Determine the (X, Y) coordinate at the center of the cell enclosing the given text.  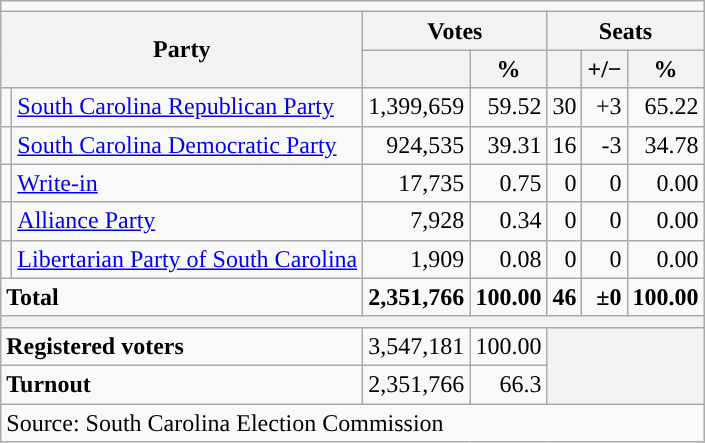
39.31 (508, 145)
Libertarian Party of South Carolina (188, 259)
±0 (604, 297)
3,547,181 (416, 346)
1,399,659 (416, 107)
65.22 (666, 107)
0.08 (508, 259)
0.75 (508, 183)
66.3 (508, 384)
1,909 (416, 259)
Alliance Party (188, 221)
34.78 (666, 145)
-3 (604, 145)
Votes (455, 31)
16 (564, 145)
Write-in (188, 183)
Total (182, 297)
Source: South Carolina Election Commission (352, 423)
South Carolina Republican Party (188, 107)
924,535 (416, 145)
30 (564, 107)
Registered voters (182, 346)
Seats (626, 31)
46 (564, 297)
17,735 (416, 183)
South Carolina Democratic Party (188, 145)
59.52 (508, 107)
7,928 (416, 221)
+3 (604, 107)
0.34 (508, 221)
Turnout (182, 384)
+/− (604, 69)
Party (182, 50)
